Scan for the cell matching the given text and deliver its (x, y) coordinate at center. 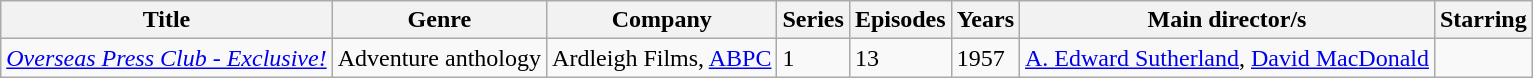
Episodes (900, 20)
Main director/s (1228, 20)
Series (813, 20)
Overseas Press Club - Exclusive! (166, 58)
Adventure anthology (439, 58)
Genre (439, 20)
Years (985, 20)
13 (900, 58)
Starring (1483, 20)
Title (166, 20)
Company (662, 20)
1957 (985, 58)
1 (813, 58)
Ardleigh Films, ABPC (662, 58)
A. Edward Sutherland, David MacDonald (1228, 58)
